Return [x, y] of the center of cell containing provided text 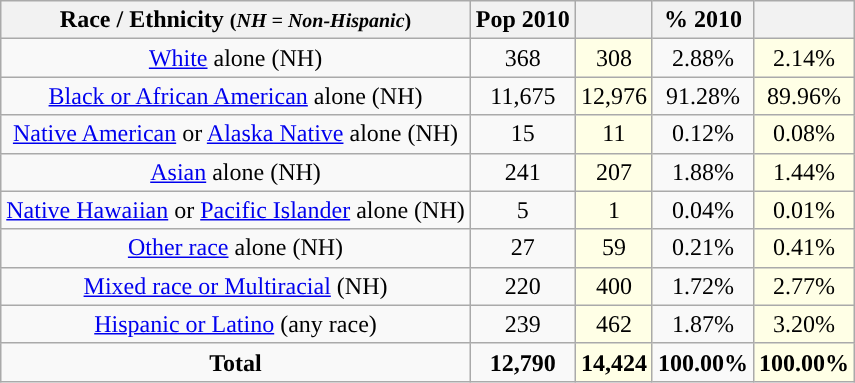
89.96% [804, 96]
0.41% [804, 248]
368 [522, 58]
11,675 [522, 96]
Native Hawaiian or Pacific Islander alone (NH) [236, 210]
239 [522, 324]
462 [614, 324]
Asian alone (NH) [236, 172]
1 [614, 210]
308 [614, 58]
1.44% [804, 172]
91.28% [702, 96]
12,790 [522, 362]
207 [614, 172]
0.08% [804, 134]
Native American or Alaska Native alone (NH) [236, 134]
1.72% [702, 286]
0.04% [702, 210]
11 [614, 134]
14,424 [614, 362]
Mixed race or Multiracial (NH) [236, 286]
0.21% [702, 248]
1.87% [702, 324]
5 [522, 210]
Hispanic or Latino (any race) [236, 324]
3.20% [804, 324]
0.12% [702, 134]
220 [522, 286]
59 [614, 248]
1.88% [702, 172]
Pop 2010 [522, 20]
241 [522, 172]
Race / Ethnicity (NH = Non-Hispanic) [236, 20]
15 [522, 134]
2.77% [804, 286]
Total [236, 362]
27 [522, 248]
Other race alone (NH) [236, 248]
% 2010 [702, 20]
White alone (NH) [236, 58]
Black or African American alone (NH) [236, 96]
12,976 [614, 96]
2.14% [804, 58]
0.01% [804, 210]
400 [614, 286]
2.88% [702, 58]
